Identify which cell holds the provided text, then report its (x, y) central coordinate. 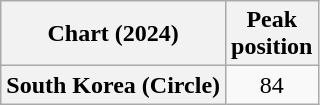
South Korea (Circle) (114, 85)
Peakposition (272, 34)
Chart (2024) (114, 34)
84 (272, 85)
